Return the (X, Y) coordinate for the center point of the cell that contains the specified text.  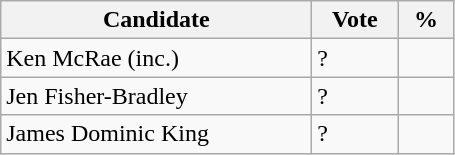
Vote (355, 20)
James Dominic King (156, 134)
Ken McRae (inc.) (156, 58)
% (426, 20)
Jen Fisher-Bradley (156, 96)
Candidate (156, 20)
